Identify which cell holds the provided text, then report its (x, y) central coordinate. 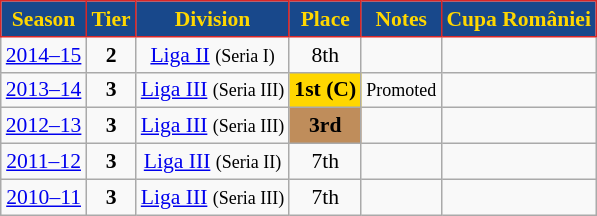
Place (325, 19)
1st (C) (325, 90)
3rd (325, 126)
Season (44, 19)
2011–12 (44, 162)
Liga II (Seria I) (213, 55)
8th (325, 55)
Notes (401, 19)
2013–14 (44, 90)
2012–13 (44, 126)
Promoted (401, 90)
Liga III (Seria II) (213, 162)
Cupa României (518, 19)
2014–15 (44, 55)
2 (110, 55)
Division (213, 19)
Tier (110, 19)
2010–11 (44, 197)
